Provide the [x, y] coordinate of the cell's center where the given text is located.  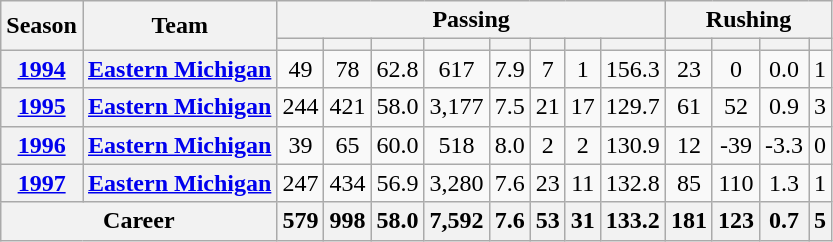
7.9 [510, 69]
123 [736, 221]
1997 [42, 183]
129.7 [632, 107]
12 [688, 145]
244 [300, 107]
Career [139, 221]
-3.3 [784, 145]
61 [688, 107]
579 [300, 221]
0.7 [784, 221]
1994 [42, 69]
52 [736, 107]
3 [820, 107]
7,592 [456, 221]
8.0 [510, 145]
0.9 [784, 107]
518 [456, 145]
1.3 [784, 183]
0.0 [784, 69]
421 [348, 107]
110 [736, 183]
39 [300, 145]
31 [582, 221]
3,177 [456, 107]
3,280 [456, 183]
62.8 [398, 69]
7 [548, 69]
85 [688, 183]
56.9 [398, 183]
-39 [736, 145]
53 [548, 221]
130.9 [632, 145]
247 [300, 183]
60.0 [398, 145]
Season [42, 26]
Rushing [748, 20]
617 [456, 69]
434 [348, 183]
11 [582, 183]
Team [179, 26]
21 [548, 107]
1995 [42, 107]
181 [688, 221]
Passing [471, 20]
133.2 [632, 221]
7.5 [510, 107]
78 [348, 69]
17 [582, 107]
132.8 [632, 183]
49 [300, 69]
1996 [42, 145]
65 [348, 145]
5 [820, 221]
156.3 [632, 69]
998 [348, 221]
